Locate the cell with the specified text and output its [x, y] center coordinate. 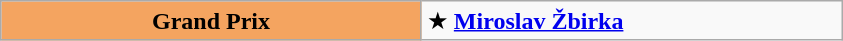
Grand Prix [212, 21]
★ Miroslav Žbirka [632, 21]
